Detect which cell encompasses the target text, then output its (x, y) center coordinate. 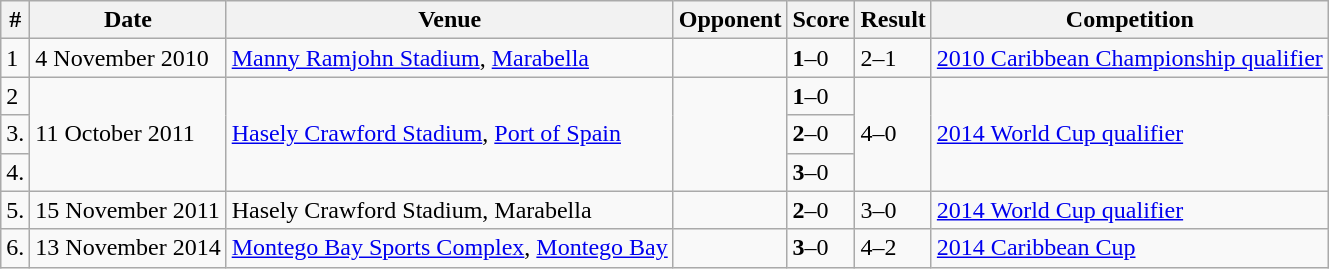
5. (16, 210)
Competition (1130, 20)
# (16, 20)
4 November 2010 (128, 58)
1 (16, 58)
11 October 2011 (128, 134)
Montego Bay Sports Complex, Montego Bay (450, 248)
13 November 2014 (128, 248)
Hasely Crawford Stadium, Port of Spain (450, 134)
15 November 2011 (128, 210)
2 (16, 96)
2014 Caribbean Cup (1130, 248)
4–2 (893, 248)
Score (821, 20)
2–1 (893, 58)
Result (893, 20)
Opponent (730, 20)
Manny Ramjohn Stadium, Marabella (450, 58)
4. (16, 172)
6. (16, 248)
4–0 (893, 134)
3. (16, 134)
Date (128, 20)
Venue (450, 20)
Hasely Crawford Stadium, Marabella (450, 210)
2010 Caribbean Championship qualifier (1130, 58)
